Detect which cell encompasses the target text, then output its [X, Y] center coordinate. 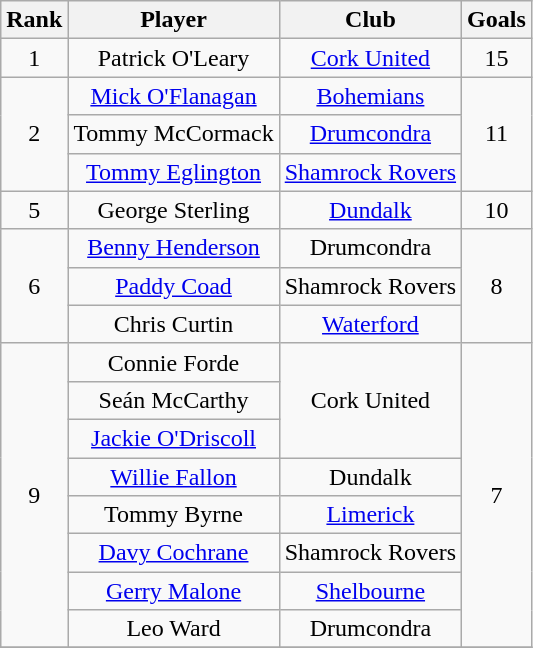
Paddy Coad [174, 286]
5 [34, 210]
1 [34, 58]
Bohemians [370, 96]
Chris Curtin [174, 324]
Leo Ward [174, 629]
15 [497, 58]
Goals [497, 20]
10 [497, 210]
Gerry Malone [174, 591]
Seán McCarthy [174, 400]
George Sterling [174, 210]
Connie Forde [174, 362]
Patrick O'Leary [174, 58]
Davy Cochrane [174, 553]
Willie Fallon [174, 477]
11 [497, 134]
Waterford [370, 324]
Rank [34, 20]
Club [370, 20]
Shelbourne [370, 591]
Tommy Byrne [174, 515]
Mick O'Flanagan [174, 96]
2 [34, 134]
Tommy Eglington [174, 172]
Limerick [370, 515]
8 [497, 286]
Tommy McCormack [174, 134]
Player [174, 20]
7 [497, 495]
Benny Henderson [174, 248]
9 [34, 495]
Jackie O'Driscoll [174, 438]
6 [34, 286]
